Locate the cell with the specified text and output its (x, y) center coordinate. 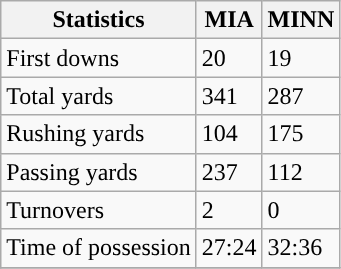
237 (229, 172)
Time of possession (99, 248)
MIA (229, 20)
Rushing yards (99, 134)
Statistics (99, 20)
27:24 (229, 248)
Passing yards (99, 172)
341 (229, 96)
287 (301, 96)
19 (301, 58)
0 (301, 210)
32:36 (301, 248)
MINN (301, 20)
2 (229, 210)
20 (229, 58)
112 (301, 172)
Total yards (99, 96)
First downs (99, 58)
104 (229, 134)
Turnovers (99, 210)
175 (301, 134)
